Find where the given text appears and provide that cell's center as (X, Y) coordinate. 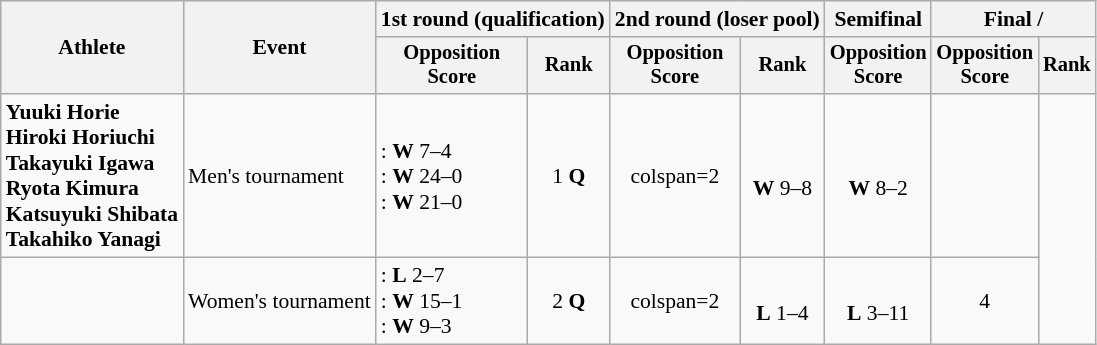
Final / (1013, 19)
Men's tournament (280, 176)
Women's tournament (280, 302)
L 1–4 (782, 302)
1st round (qualification) (493, 19)
Yuuki HorieHiroki HoriuchiTakayuki IgawaRyota KimuraKatsuyuki ShibataTakahiko Yanagi (92, 176)
Event (280, 48)
: L 2–7: W 15–1: W 9–3 (452, 302)
Semifinal (878, 19)
2nd round (loser pool) (718, 19)
2 Q (569, 302)
W 8–2 (878, 176)
Athlete (92, 48)
: W 7–4: W 24–0: W 21–0 (452, 176)
1 Q (569, 176)
L 3–11 (878, 302)
W 9–8 (782, 176)
4 (984, 302)
